Search for the cell housing the specified text and yield its [X, Y] center coordinate. 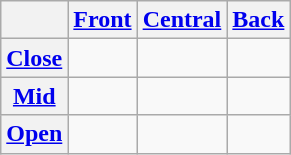
Close [34, 58]
Open [34, 134]
Front [102, 20]
Central [182, 20]
Mid [34, 96]
Back [258, 20]
